Locate the cell with the specified text and output its (x, y) center coordinate. 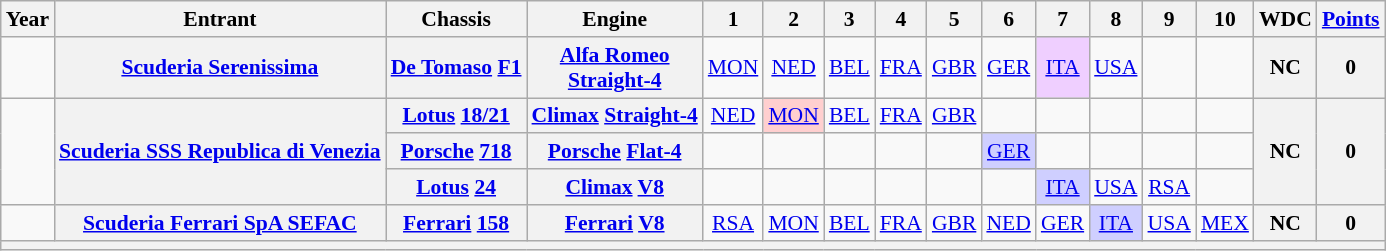
De Tomaso F1 (456, 68)
MEX (1225, 223)
Porsche Flat-4 (615, 152)
10 (1225, 19)
2 (794, 19)
Year (28, 19)
Ferrari V8 (615, 223)
Scuderia Ferrari SpA SEFAC (220, 223)
Scuderia Serenissima (220, 68)
1 (734, 19)
7 (1062, 19)
Entrant (220, 19)
Chassis (456, 19)
Climax Straight-4 (615, 116)
Lotus 18/21 (456, 116)
Scuderia SSS Republica di Venezia (220, 152)
Engine (615, 19)
Lotus 24 (456, 187)
3 (850, 19)
Porsche 718 (456, 152)
Points (1351, 19)
8 (1116, 19)
Alfa RomeoStraight-4 (615, 68)
9 (1170, 19)
WDC (1286, 19)
5 (954, 19)
4 (901, 19)
6 (1008, 19)
Climax V8 (615, 187)
Ferrari 158 (456, 223)
